Locate the cell with the specified text and output its (x, y) center coordinate. 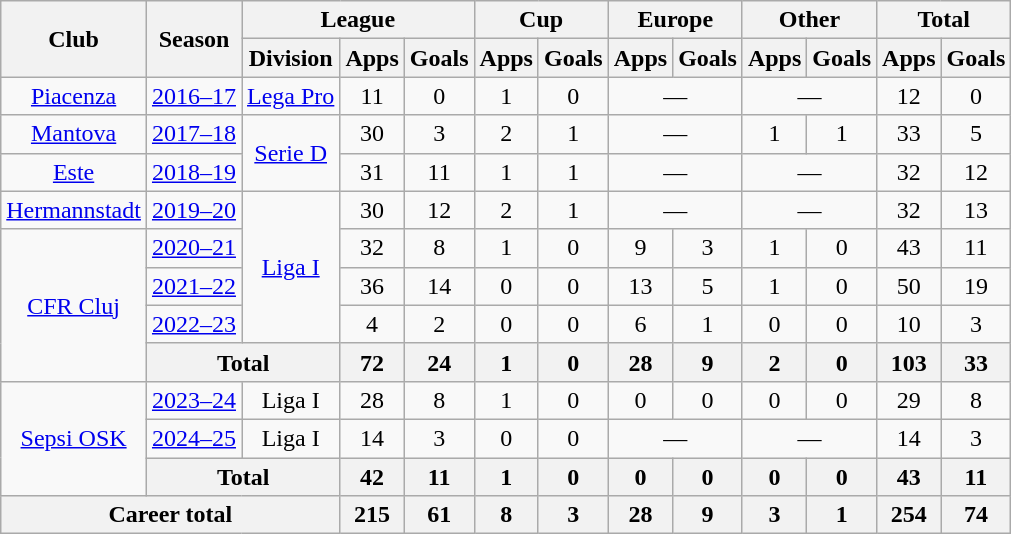
2024–25 (194, 438)
74 (976, 515)
10 (909, 324)
24 (439, 362)
Cup (541, 20)
Other (809, 20)
2023–24 (194, 400)
6 (640, 324)
50 (909, 286)
CFR Cluj (74, 305)
Mantova (74, 134)
Europe (675, 20)
Serie D (291, 153)
2017–18 (194, 134)
31 (372, 172)
42 (372, 477)
Season (194, 39)
Division (291, 58)
36 (372, 286)
Piacenza (74, 96)
215 (372, 515)
103 (909, 362)
Lega Pro (291, 96)
2016–17 (194, 96)
Hermannstadt (74, 210)
2018–19 (194, 172)
League (358, 20)
2020–21 (194, 248)
Club (74, 39)
29 (909, 400)
19 (976, 286)
4 (372, 324)
2021–22 (194, 286)
72 (372, 362)
Este (74, 172)
61 (439, 515)
Sepsi OSK (74, 438)
2022–23 (194, 324)
Career total (170, 515)
254 (909, 515)
2019–20 (194, 210)
